Capture the cell that displays the provided text and extract its (X, Y) central coordinate. 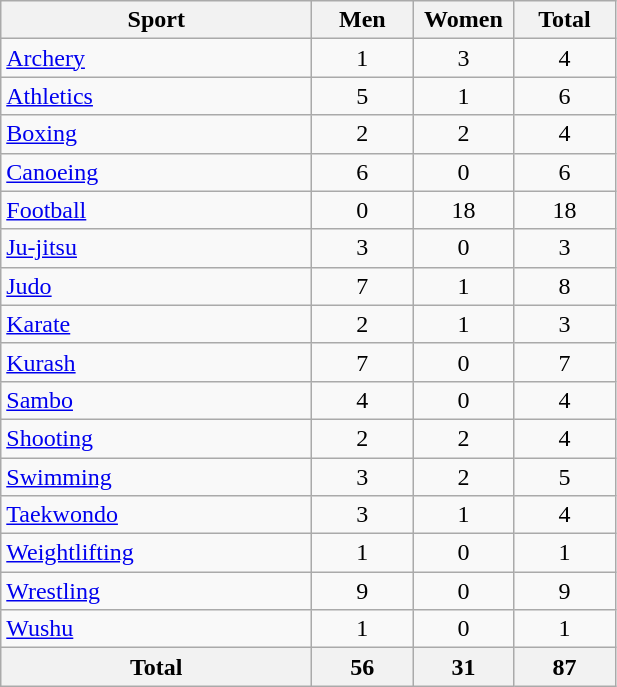
Wushu (156, 629)
Weightlifting (156, 553)
Sport (156, 20)
56 (362, 667)
Men (362, 20)
Swimming (156, 477)
Archery (156, 58)
Canoeing (156, 172)
Kurash (156, 362)
Shooting (156, 438)
87 (564, 667)
Women (464, 20)
Karate (156, 324)
Boxing (156, 134)
Sambo (156, 400)
Judo (156, 286)
Wrestling (156, 591)
31 (464, 667)
8 (564, 286)
Taekwondo (156, 515)
Ju-jitsu (156, 248)
Athletics (156, 96)
Football (156, 210)
